Output the [X, Y] coordinate of the center of the cell containing the given text.  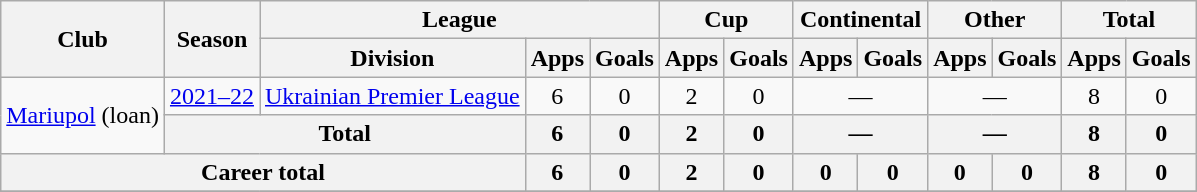
Ukrainian Premier League [393, 96]
Continental [860, 20]
Mariupol (loan) [83, 115]
Career total [263, 172]
Division [393, 58]
2021–22 [212, 96]
Other [995, 20]
League [460, 20]
Cup [726, 20]
Club [83, 39]
Season [212, 39]
